Output the (x, y) coordinate of the center of the cell containing the given text.  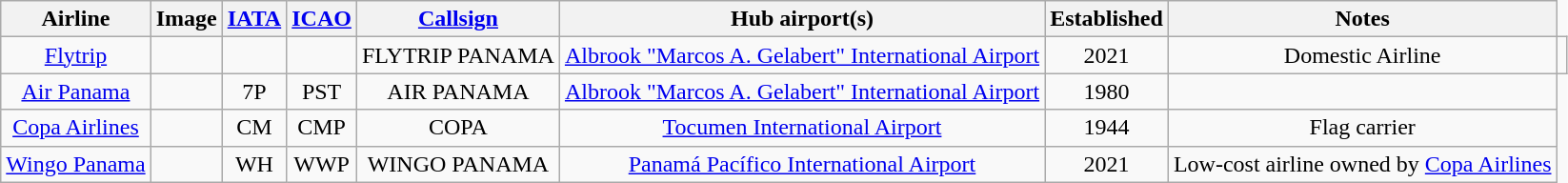
PST (322, 91)
CM (254, 128)
Airline (76, 19)
Panamá Pacífico International Airport (802, 164)
CMP (322, 128)
Tocumen International Airport (802, 128)
1980 (1107, 91)
Wingo Panama (76, 164)
1944 (1107, 128)
FLYTRIP PANAMA (457, 55)
7P (254, 91)
Domestic Airline (1362, 55)
Callsign (457, 19)
Image (187, 19)
WWP (322, 164)
Copa Airlines (76, 128)
WINGO PANAMA (457, 164)
Low-cost airline owned by Copa Airlines (1362, 164)
ICAO (322, 19)
IATA (254, 19)
Flytrip (76, 55)
COPA (457, 128)
Notes (1362, 19)
Flag carrier (1362, 128)
Hub airport(s) (802, 19)
Air Panama (76, 91)
Established (1107, 19)
AIR PANAMA (457, 91)
WH (254, 164)
